Identify which cell holds the provided text, then report its (x, y) central coordinate. 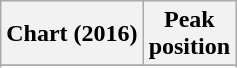
Peakposition (189, 34)
Chart (2016) (72, 34)
